Detect which cell encompasses the target text, then output its [x, y] center coordinate. 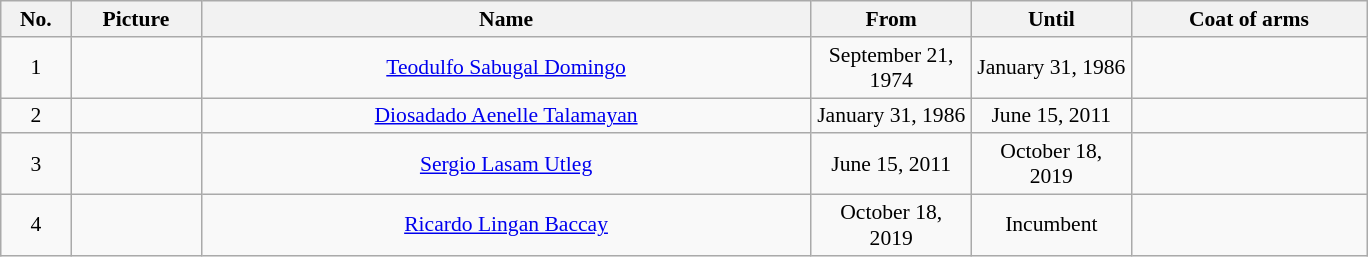
3 [36, 164]
No. [36, 19]
Teodulfo Sabugal Domingo [506, 68]
Until [1051, 19]
Ricardo Lingan Baccay [506, 226]
September 21, 1974 [891, 68]
Sergio Lasam Utleg [506, 164]
4 [36, 226]
From [891, 19]
Coat of arms [1248, 19]
1 [36, 68]
Diosadado Aenelle Talamayan [506, 116]
Picture [136, 19]
Name [506, 19]
Incumbent [1051, 226]
2 [36, 116]
